Return (x, y) of the center of cell containing provided text 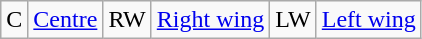
RW (127, 20)
Centre (66, 20)
LW (294, 20)
C (14, 20)
Left wing (368, 20)
Right wing (210, 20)
